Locate the cell with the specified text and output its (x, y) center coordinate. 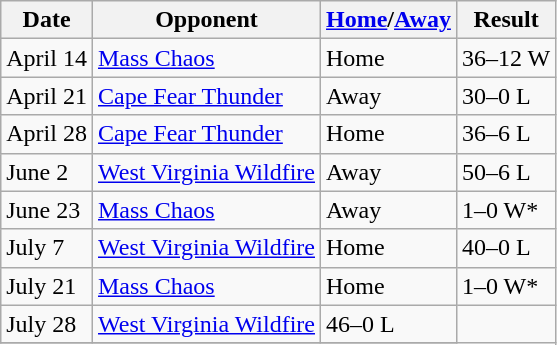
June 2 (47, 172)
July 28 (47, 324)
40–0 L (506, 248)
Result (506, 20)
36–12 W (506, 58)
Opponent (206, 20)
July 7 (47, 248)
Home/Away (389, 20)
36–6 L (506, 134)
46–0 L (389, 324)
30–0 L (506, 96)
April 14 (47, 58)
July 21 (47, 286)
April 21 (47, 96)
50–6 L (506, 172)
June 23 (47, 210)
April 28 (47, 134)
Date (47, 20)
